Capture the cell that displays the provided text and extract its [X, Y] central coordinate. 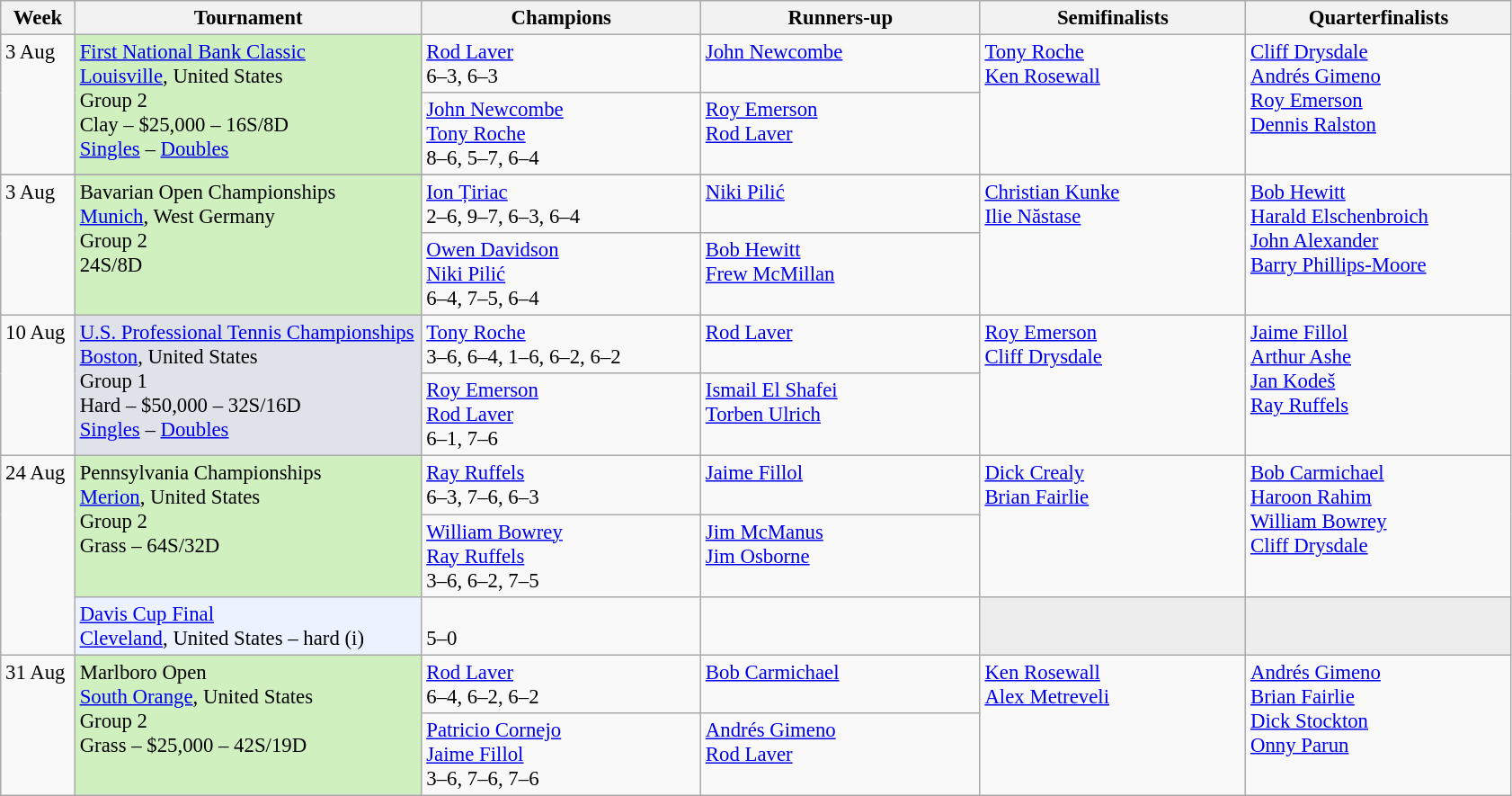
Ismail El Shafei Torben Ulrich [841, 416]
Tournament [248, 18]
Quarterfinalists [1379, 18]
Jim McManus Jim Osborne [841, 556]
Rod Laver 6–3, 6–3 [561, 65]
Bob Carmichael [841, 684]
Roy Emerson Cliff Drysdale [1113, 386]
Week [38, 18]
Champions [561, 18]
Roy Emerson Rod Laver 6–1, 7–6 [561, 416]
5–0 [561, 626]
Owen Davidson Niki Pilić 6–4, 7–5, 6–4 [561, 274]
24 Aug [38, 556]
Pennsylvania Championships Merion, United States Group 2 Grass – 64S/32D [248, 526]
Christian Kunke Ilie Năstase [1113, 246]
William Bowrey Ray Ruffels 3–6, 6–2, 7–5 [561, 556]
Bob Carmichael Haroon Rahim William Bowrey Cliff Drysdale [1379, 526]
John Newcombe Tony Roche 8–6, 5–7, 6–4 [561, 134]
John Newcombe [841, 65]
Ken Rosewall Alex Metreveli [1113, 725]
Semifinalists [1113, 18]
Rod Laver [841, 345]
Ray Ruffels 6–3, 7–6, 6–3 [561, 486]
Andrés Gimeno Brian Fairlie Dick Stockton Onny Parun [1379, 725]
Cliff Drysdale Andrés Gimeno Roy Emerson Dennis Ralston [1379, 105]
Bavarian Open Championships Munich, West Germany Group 2 24S/8D [248, 246]
31 Aug [38, 725]
First National Bank Classic Louisville, United States Group 2 Clay – $25,000 – 16S/8D Singles – Doubles [248, 105]
Marlboro Open South Orange, United States Group 2 Grass – $25,000 – 42S/19D [248, 725]
Rod Laver 6–4, 6–2, 6–2 [561, 684]
10 Aug [38, 386]
Tony Roche Ken Rosewall [1113, 105]
Andrés Gimeno Rod Laver [841, 754]
U.S. Professional Tennis Championships Boston, United States Group 1 Hard – $50,000 – 32S/16D Singles – Doubles [248, 386]
Runners-up [841, 18]
Niki Pilić [841, 205]
Jaime Fillol [841, 486]
Davis Cup Final Cleveland, United States – hard (i) [248, 626]
Dick Crealy Brian Fairlie [1113, 526]
Jaime Fillol Arthur Ashe Jan Kodeš Ray Ruffels [1379, 386]
Tony Roche 3–6, 6–4, 1–6, 6–2, 6–2 [561, 345]
Bob Hewitt Harald Elschenbroich John Alexander Barry Phillips-Moore [1379, 246]
Patricio Cornejo Jaime Fillol 3–6, 7–6, 7–6 [561, 754]
Roy Emerson Rod Laver [841, 134]
Ion Țiriac 2–6, 9–7, 6–3, 6–4 [561, 205]
Bob Hewitt Frew McMillan [841, 274]
